Output the (x, y) coordinate of the center of the cell containing the given text.  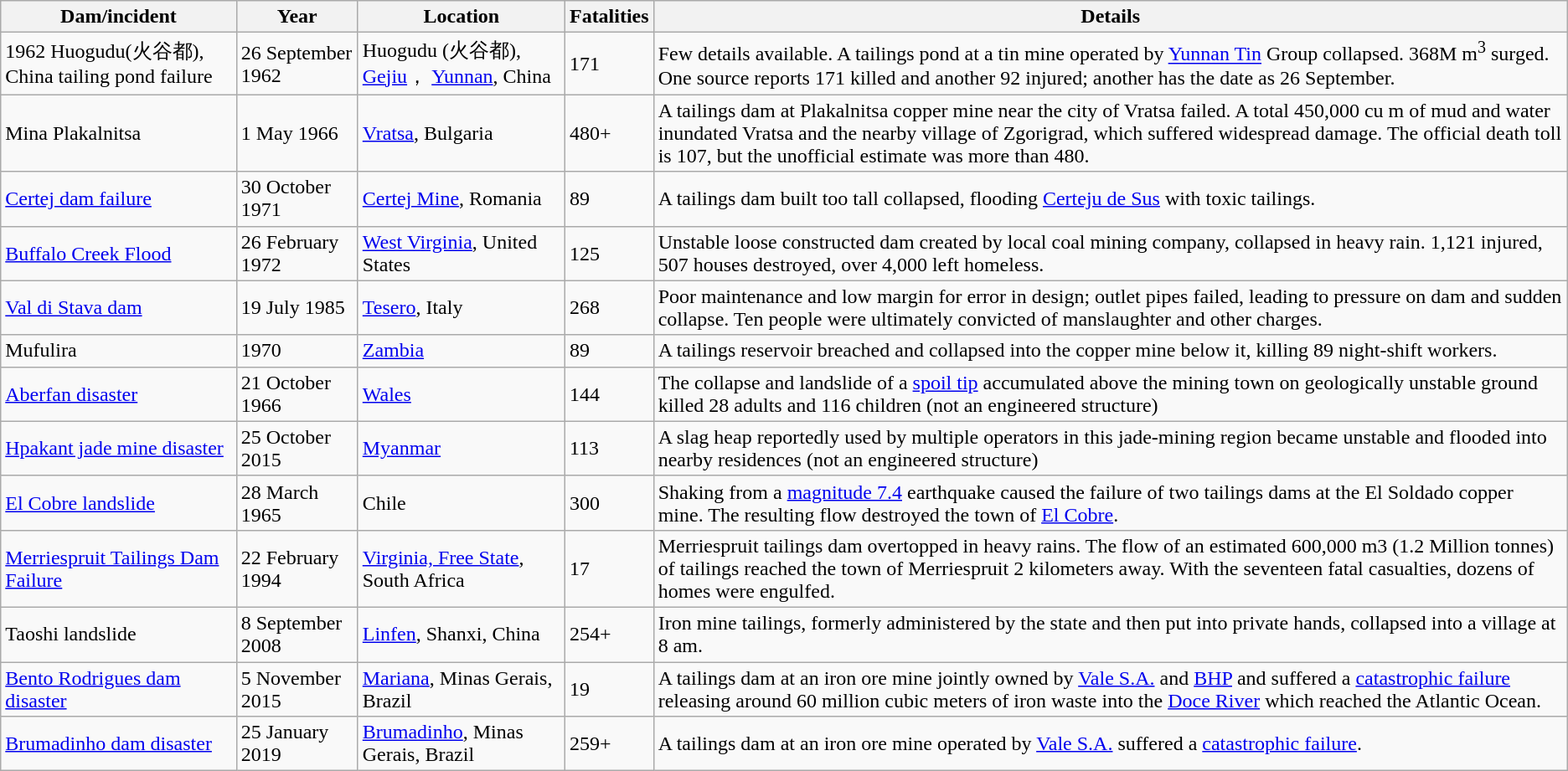
Chile (461, 502)
268 (609, 308)
25 January 2019 (297, 743)
Aberfan disaster (119, 393)
22 February 1994 (297, 568)
Mariana, Minas Gerais, Brazil (461, 688)
Brumadinho, Minas Gerais, Brazil (461, 743)
Mufulira (119, 351)
A tailings dam built too tall collapsed, flooding Certeju de Sus with toxic tailings. (1111, 199)
A tailings dam at an iron ore mine operated by Vale S.A. suffered a catastrophic failure. (1111, 743)
El Cobre landslide (119, 502)
21 October 1966 (297, 393)
West Virginia, United States (461, 253)
300 (609, 502)
Merriespruit Tailings Dam Failure (119, 568)
26 February 1972 (297, 253)
113 (609, 449)
Certej Mine, Romania (461, 199)
Linfen, Shanxi, China (461, 635)
Certej dam failure (119, 199)
17 (609, 568)
Huogudu (火谷都), Gejiu， Yunnan, China (461, 64)
1962 Huogudu(火谷都), China tailing pond failure (119, 64)
Mina Plakalnitsa (119, 133)
Year (297, 17)
25 October 2015 (297, 449)
125 (609, 253)
Virginia, Free State, South Africa (461, 568)
Val di Stava dam (119, 308)
5 November 2015 (297, 688)
Brumadinho dam disaster (119, 743)
28 March 1965 (297, 502)
30 October 1971 (297, 199)
Zambia (461, 351)
Dam/incident (119, 17)
Vratsa, Bulgaria (461, 133)
19 (609, 688)
8 September 2008 (297, 635)
Taoshi landslide (119, 635)
1 May 1966 (297, 133)
Location (461, 17)
1970 (297, 351)
144 (609, 393)
259+ (609, 743)
Hpakant jade mine disaster (119, 449)
Buffalo Creek Flood (119, 253)
Iron mine tailings, formerly administered by the state and then put into private hands, collapsed into a village at 8 am. (1111, 635)
A tailings reservoir breached and collapsed into the copper mine below it, killing 89 night-shift workers. (1111, 351)
Myanmar (461, 449)
19 July 1985 (297, 308)
171 (609, 64)
Wales (461, 393)
254+ (609, 635)
Tesero, Italy (461, 308)
Details (1111, 17)
26 September 1962 (297, 64)
Fatalities (609, 17)
480+ (609, 133)
Bento Rodrigues dam disaster (119, 688)
